Return (X, Y) of the center of cell containing provided text 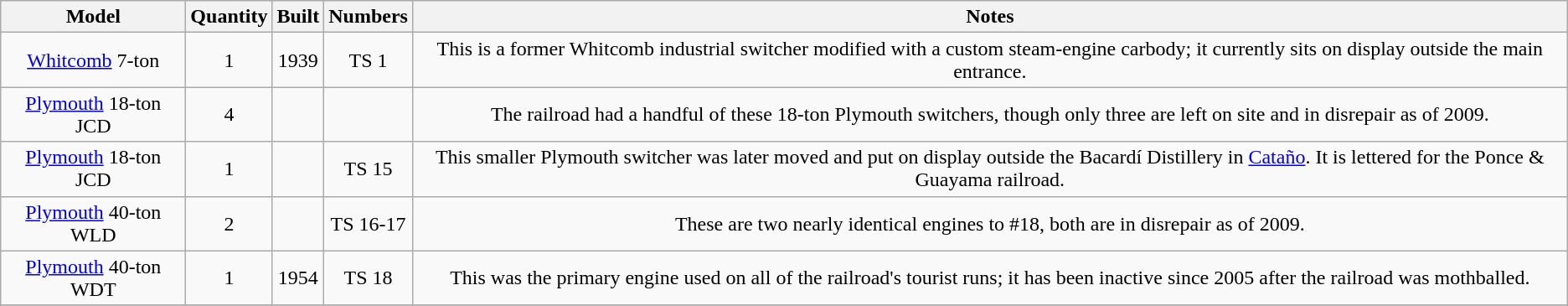
4 (230, 114)
TS 15 (369, 169)
The railroad had a handful of these 18-ton Plymouth switchers, though only three are left on site and in disrepair as of 2009. (990, 114)
Plymouth 40-ton WLD (94, 223)
This was the primary engine used on all of the railroad's tourist runs; it has been inactive since 2005 after the railroad was mothballed. (990, 278)
Numbers (369, 17)
TS 16-17 (369, 223)
Quantity (230, 17)
1939 (298, 60)
Model (94, 17)
TS 18 (369, 278)
These are two nearly identical engines to #18, both are in disrepair as of 2009. (990, 223)
TS 1 (369, 60)
Whitcomb 7-ton (94, 60)
2 (230, 223)
Plymouth 40-ton WDT (94, 278)
Built (298, 17)
This is a former Whitcomb industrial switcher modified with a custom steam-engine carbody; it currently sits on display outside the main entrance. (990, 60)
1954 (298, 278)
Notes (990, 17)
